Detect which cell encompasses the target text, then output its [x, y] center coordinate. 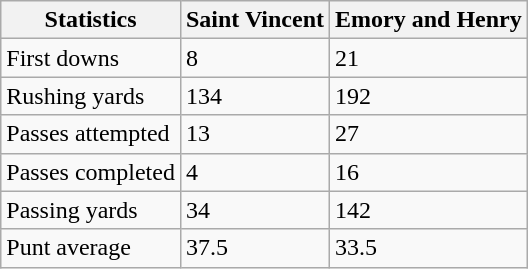
Passes attempted [91, 134]
First downs [91, 58]
134 [254, 96]
8 [254, 58]
Passing yards [91, 210]
142 [429, 210]
16 [429, 172]
Rushing yards [91, 96]
4 [254, 172]
Punt average [91, 248]
Passes completed [91, 172]
34 [254, 210]
27 [429, 134]
33.5 [429, 248]
21 [429, 58]
192 [429, 96]
37.5 [254, 248]
Saint Vincent [254, 20]
13 [254, 134]
Statistics [91, 20]
Emory and Henry [429, 20]
